Determine the (X, Y) coordinate at the center of the cell enclosing the given text.  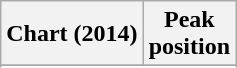
Chart (2014) (72, 34)
Peakposition (189, 34)
